For the text-containing cell, return its midpoint in [x, y] coordinate format. 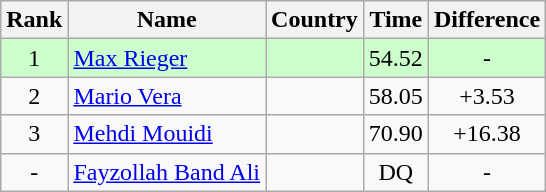
3 [34, 134]
1 [34, 58]
58.05 [396, 96]
+16.38 [486, 134]
Time [396, 20]
+3.53 [486, 96]
Country [315, 20]
54.52 [396, 58]
Rank [34, 20]
Difference [486, 20]
Max Rieger [167, 58]
Name [167, 20]
Mehdi Mouidi [167, 134]
DQ [396, 172]
Fayzollah Band Ali [167, 172]
Mario Vera [167, 96]
2 [34, 96]
70.90 [396, 134]
